Search for the cell housing the specified text and yield its (X, Y) center coordinate. 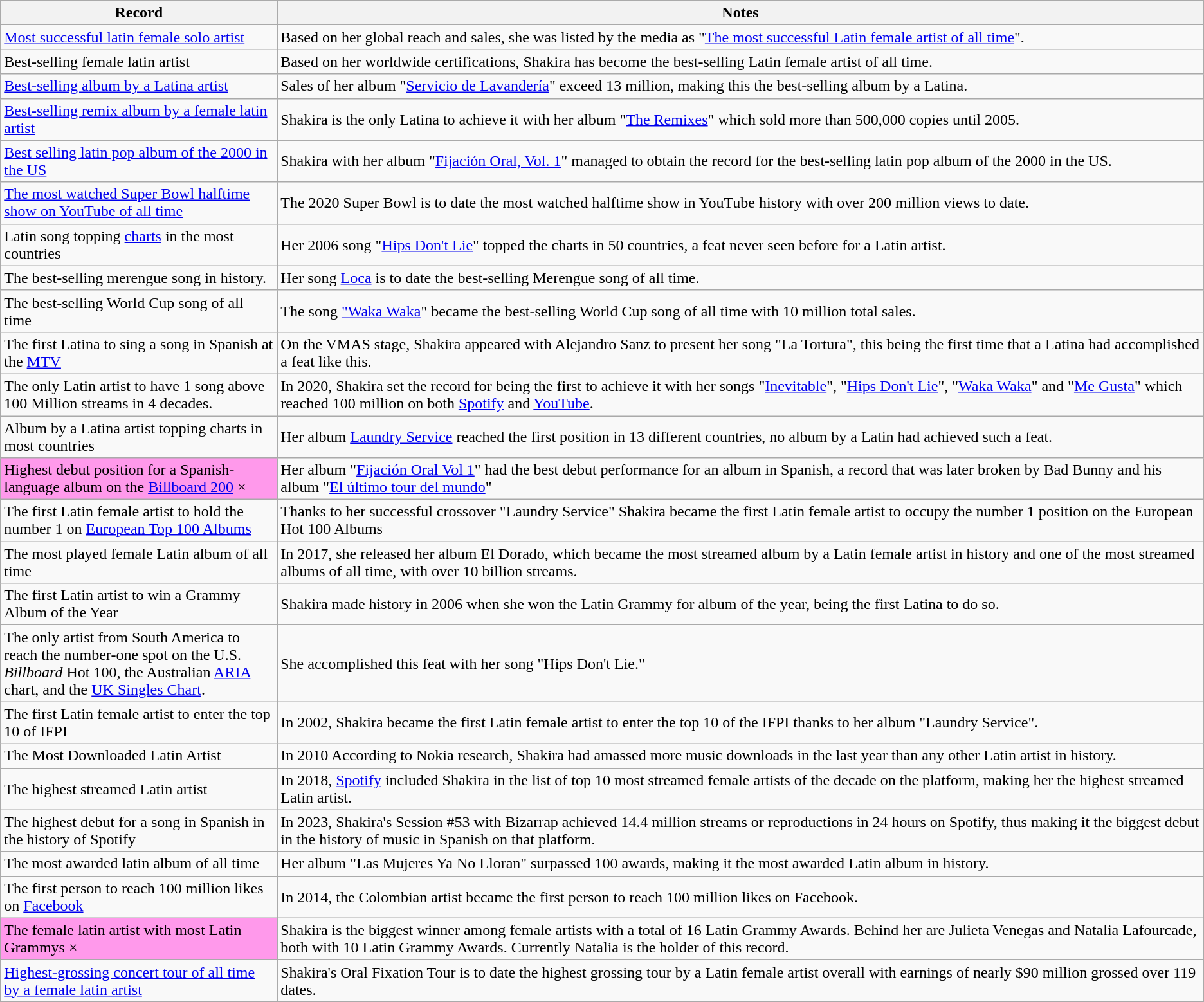
Shakira with her album "Fijación Oral, Vol. 1" managed to obtain the record for the best-selling latin pop album of the 2000 in the US. (741, 161)
Best-selling female latin artist (139, 62)
Highest-grossing concert tour of all time by a female latin artist (139, 980)
Latin song topping charts in the most countries (139, 244)
The Most Downloaded Latin Artist (139, 756)
The first Latin female artist to hold the number 1 on European Top 100 Albums (139, 521)
In 2002, Shakira became the first Latin female artist to enter the top 10 of the IFPI thanks to her album "Laundry Service". (741, 723)
Album by a Latina artist topping charts in most countries (139, 436)
The highest streamed Latin artist (139, 788)
Highest debut position for a Spanish-language album on the Billboard 200 × (139, 478)
Best selling latin pop album of the 2000 in the US (139, 161)
The highest debut for a song in Spanish in the history of Spotify (139, 831)
Her song Loca is to date the best-selling Merengue song of all time. (741, 278)
Best-selling remix album by a female latin artist (139, 120)
In 2014, the Colombian artist became the first person to reach 100 million likes on Facebook. (741, 897)
Sales of her album "Servicio de Lavandería" exceed 13 million, making this the best-selling album by a Latina. (741, 86)
The most awarded latin album of all time (139, 864)
Based on her worldwide certifications, Shakira has become the best-selling Latin female artist of all time. (741, 62)
She accomplished this feat with her song "Hips Don't Lie." (741, 664)
Shakira made history in 2006 when she won the Latin Grammy for album of the year, being the first Latina to do so. (741, 605)
The only artist from South America to reach the number-one spot on the U.S. Billboard Hot 100, the Australian ARIA chart, and the UK Singles Chart. (139, 664)
Best-selling album by a Latina artist (139, 86)
Her album "Las Mujeres Ya No Lloran" surpassed 100 awards, making it the most awarded Latin album in history. (741, 864)
The first Latin artist to win a Grammy Album of the Year (139, 605)
The best-selling merengue song in history. (139, 278)
Her 2006 song "Hips Don't Lie" topped the charts in 50 countries, a feat never seen before for a Latin artist. (741, 244)
The 2020 Super Bowl is to date the most watched halftime show in YouTube history with over 200 million views to date. (741, 203)
Her album Laundry Service reached the first position in 13 different countries, no album by a Latin had achieved such a feat. (741, 436)
Based on her global reach and sales, she was listed by the media as "The most successful Latin female artist of all time". (741, 37)
The best-selling World Cup song of all time (139, 311)
The most played female Latin album of all time (139, 562)
The first Latina to sing a song in Spanish at the MTV (139, 352)
The female latin artist with most Latin Grammys × (139, 939)
Notes (741, 13)
Shakira is the only Latina to achieve it with her album "The Remixes" which sold more than 500,000 copies until 2005. (741, 120)
The song "Waka Waka" became the best-selling World Cup song of all time with 10 million total sales. (741, 311)
The first person to reach 100 million likes on Facebook (139, 897)
The first Latin female artist to enter the top 10 of IFPI (139, 723)
Record (139, 13)
Most successful latin female solo artist (139, 37)
The most watched Super Bowl halftime show on YouTube of all time (139, 203)
In 2010 According to Nokia research, Shakira had amassed more music downloads in the last year than any other Latin artist in history. (741, 756)
The only Latin artist to have 1 song above 100 Million streams in 4 decades. (139, 395)
